Extract the (X, Y) coordinate from the center of the cell holding the provided text.  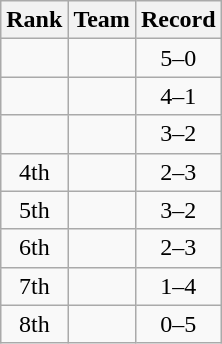
Rank (34, 20)
7th (34, 286)
4th (34, 172)
Team (102, 20)
5th (34, 210)
4–1 (178, 96)
1–4 (178, 286)
8th (34, 324)
5–0 (178, 58)
6th (34, 248)
0–5 (178, 324)
Record (178, 20)
